Determine the (x, y) coordinate at the center of the cell enclosing the given text.  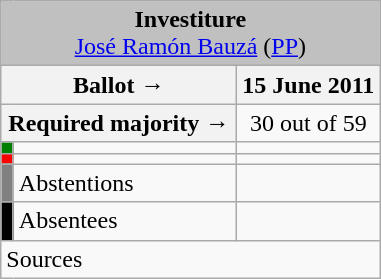
15 June 2011 (308, 85)
Abstentions (125, 183)
Required majority → (119, 123)
Sources (190, 259)
30 out of 59 (308, 123)
Absentees (125, 221)
Ballot → (119, 85)
InvestitureJosé Ramón Bauzá (PP) (190, 34)
